Determine the (X, Y) coordinate at the center of the cell enclosing the given text.  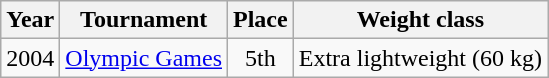
5th (261, 58)
Tournament (144, 20)
Weight class (420, 20)
2004 (30, 58)
Year (30, 20)
Extra lightweight (60 kg) (420, 58)
Place (261, 20)
Olympic Games (144, 58)
